Return the (X, Y) coordinate for the center point of the cell that contains the specified text.  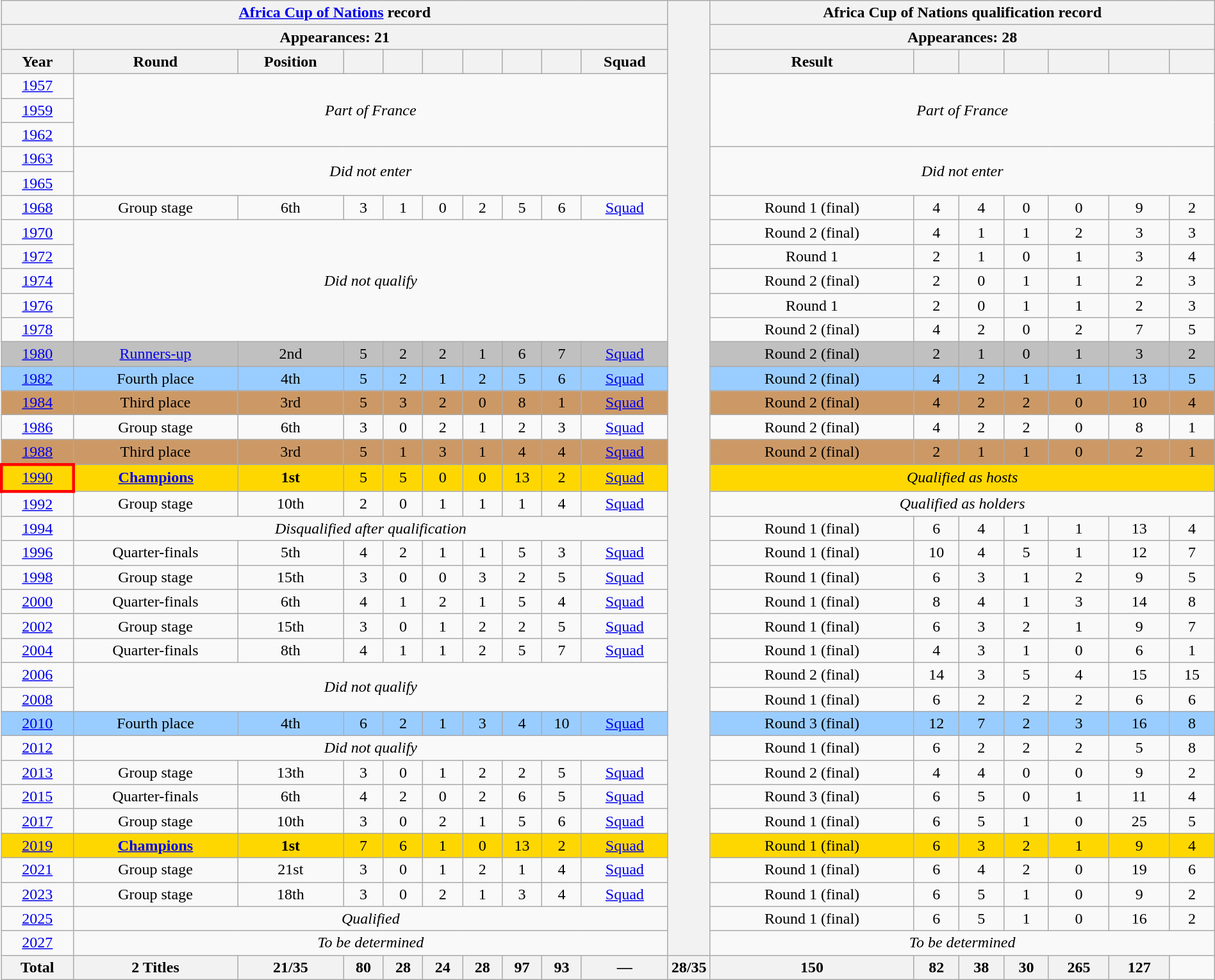
5th (291, 553)
2017 (37, 821)
1996 (37, 553)
2021 (37, 870)
2 Titles (155, 967)
Position (291, 61)
2006 (37, 674)
1992 (37, 503)
2002 (37, 626)
2010 (37, 724)
1976 (37, 306)
38 (981, 967)
1980 (37, 354)
1982 (37, 379)
1968 (37, 208)
1972 (37, 256)
Appearances: 21 (335, 37)
1965 (37, 183)
1998 (37, 577)
2004 (37, 650)
19 (1139, 870)
Result (812, 61)
2027 (37, 943)
Total (37, 967)
25 (1139, 821)
2012 (37, 748)
1974 (37, 281)
Round (155, 61)
18th (291, 894)
1978 (37, 330)
265 (1079, 967)
Qualified as hosts (963, 478)
1970 (37, 232)
8th (291, 650)
— (624, 967)
1986 (37, 427)
127 (1139, 967)
1957 (37, 86)
2025 (37, 919)
Africa Cup of Nations qualification record (963, 13)
13th (291, 772)
1963 (37, 159)
2019 (37, 845)
2015 (37, 797)
2nd (291, 354)
Runners-up (155, 354)
Africa Cup of Nations record (335, 13)
2000 (37, 601)
2008 (37, 699)
11 (1139, 797)
2013 (37, 772)
1962 (37, 135)
Qualified as holders (963, 503)
Appearances: 28 (963, 37)
28/35 (689, 967)
80 (363, 967)
1959 (37, 110)
1990 (37, 478)
Year (37, 61)
Disqualified after qualification (370, 528)
21st (291, 870)
21/35 (291, 967)
24 (443, 967)
30 (1026, 967)
2023 (37, 894)
150 (812, 967)
82 (936, 967)
1994 (37, 528)
Qualified (370, 919)
1984 (37, 403)
97 (522, 967)
1988 (37, 452)
93 (561, 967)
